Detect which cell encompasses the target text, then output its (x, y) center coordinate. 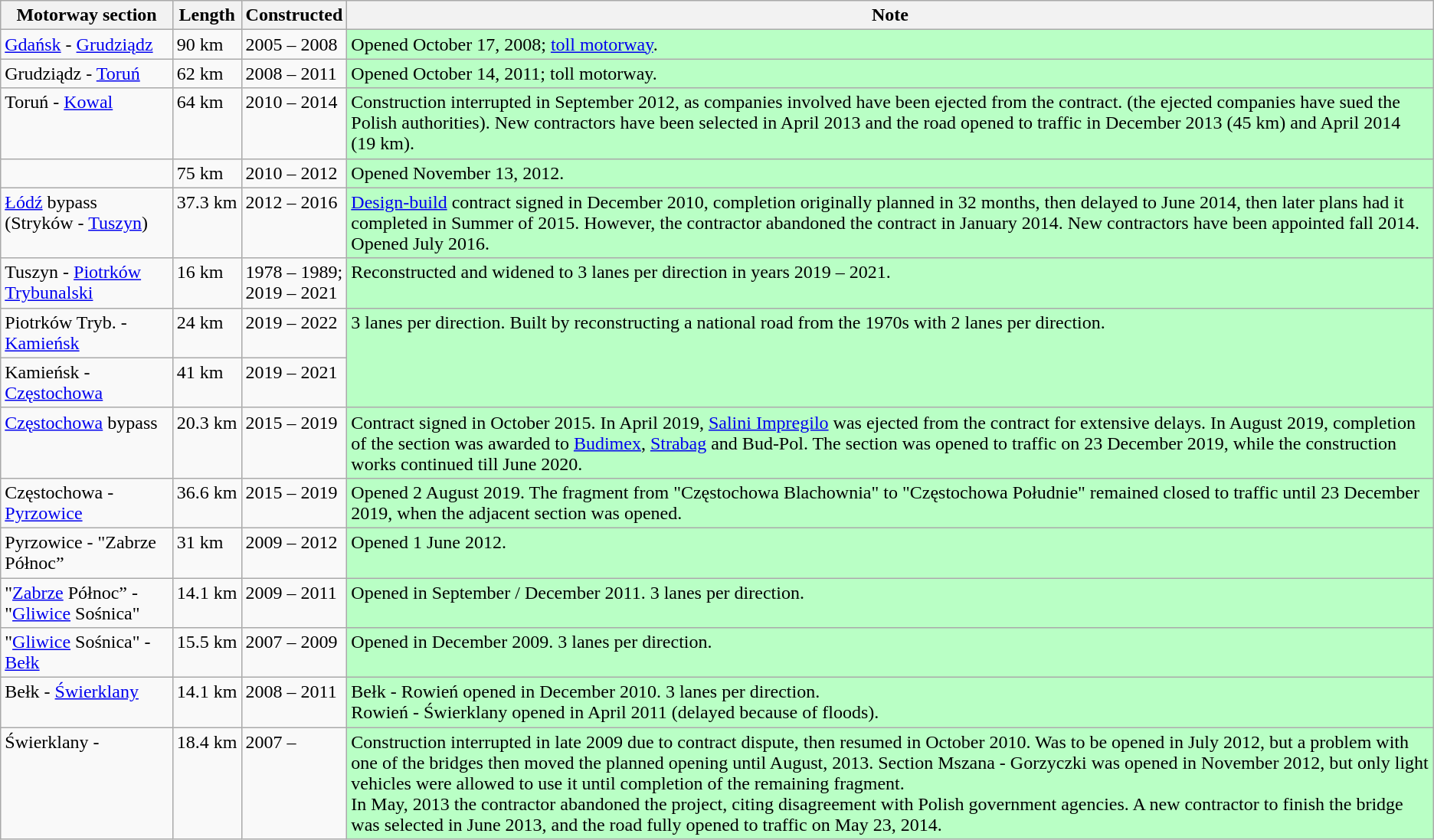
Opened October 14, 2011; toll motorway. (890, 74)
64 km (207, 123)
Gdańsk - Grudziądz (87, 44)
Łódź bypass (Stryków - Tuszyn) (87, 223)
2012 – 2016 (294, 223)
Kamieńsk - Częstochowa (87, 383)
41 km (207, 383)
2007 – 2009 (294, 652)
Opened in September / December 2011. 3 lanes per direction. (890, 602)
Opened in December 2009. 3 lanes per direction. (890, 652)
Opened November 13, 2012. (890, 173)
Note (890, 15)
24 km (207, 332)
37.3 km (207, 223)
Opened 1 June 2012. (890, 553)
20.3 km (207, 443)
Piotrków Tryb. - Kamieńsk (87, 332)
Length (207, 15)
2010 – 2012 (294, 173)
75 km (207, 173)
"Zabrze Północ” - "Gliwice Sośnica" (87, 602)
Motorway section (87, 15)
Tuszyn - Piotrków Trybunalski (87, 283)
36.6 km (207, 502)
Reconstructed and widened to 3 lanes per direction in years 2019 – 2021. (890, 283)
2009 – 2012 (294, 553)
16 km (207, 283)
15.5 km (207, 652)
2019 – 2021 (294, 383)
1978 – 1989;2019 – 2021 (294, 283)
Constructed (294, 15)
Opened October 17, 2008; toll motorway. (890, 44)
Częstochowa - Pyrzowice (87, 502)
Grudziądz - Toruń (87, 74)
2010 – 2014 (294, 123)
Bełk - Świerklany (87, 703)
2005 – 2008 (294, 44)
3 lanes per direction. Built by reconstructing a national road from the 1970s with 2 lanes per direction. (890, 358)
Bełk - Rowień opened in December 2010. 3 lanes per direction.Rowień - Świerklany opened in April 2011 (delayed because of floods). (890, 703)
2009 – 2011 (294, 602)
62 km (207, 74)
Świerklany - (87, 783)
Pyrzowice - "Zabrze Północ” (87, 553)
31 km (207, 553)
2019 – 2022 (294, 332)
Częstochowa bypass (87, 443)
90 km (207, 44)
18.4 km (207, 783)
Toruń - Kowal (87, 123)
"Gliwice Sośnica" - Bełk (87, 652)
2007 – (294, 783)
